Provide the [X, Y] coordinate of the cell's center where the given text is located.  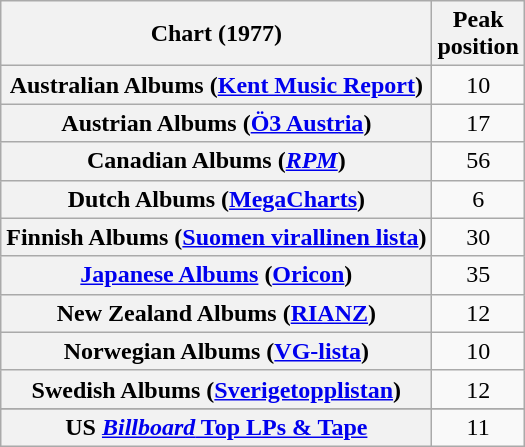
30 [478, 237]
Dutch Albums (MegaCharts) [216, 199]
6 [478, 199]
Norwegian Albums (VG-lista) [216, 351]
Australian Albums (Kent Music Report) [216, 85]
Chart (1977) [216, 34]
Swedish Albums (Sverigetopplistan) [216, 389]
Austrian Albums (Ö3 Austria) [216, 123]
US Billboard Top LPs & Tape [216, 427]
17 [478, 123]
New Zealand Albums (RIANZ) [216, 313]
35 [478, 275]
11 [478, 427]
Canadian Albums (RPM) [216, 161]
Finnish Albums (Suomen virallinen lista) [216, 237]
Peakposition [478, 34]
Japanese Albums (Oricon) [216, 275]
56 [478, 161]
